Provide the (X, Y) coordinate of the cell's center where the given text is located.  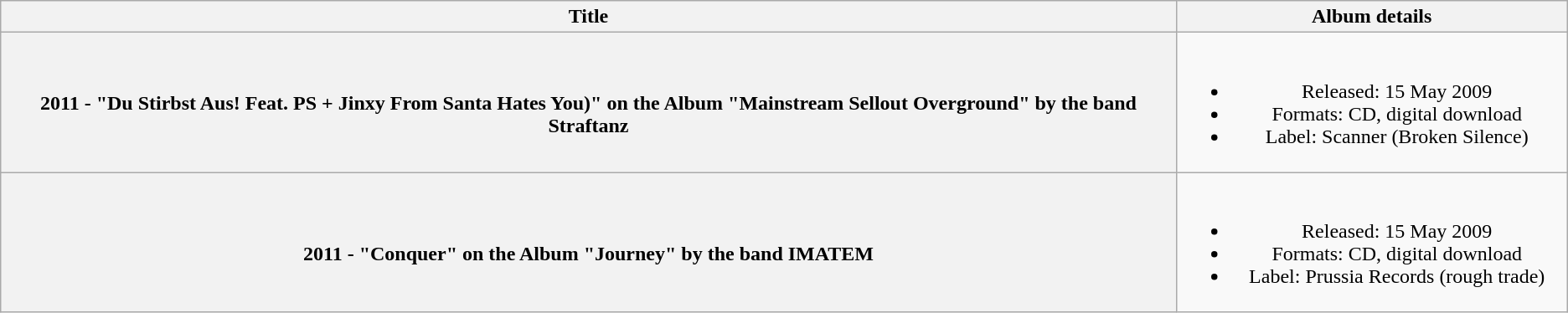
Album details (1372, 17)
Title (588, 17)
Released: 15 May 2009Formats: CD, digital downloadLabel: Scanner (Broken Silence) (1372, 102)
2011 - "Conquer" on the Album "Journey" by the band IMATEM (588, 243)
Released: 15 May 2009Formats: CD, digital downloadLabel: Prussia Records (rough trade) (1372, 243)
2011 - "Du Stirbst Aus! Feat. PS + Jinxy From Santa Hates You)" on the Album "Mainstream Sellout Overground" by the band Straftanz (588, 102)
